Detect which cell encompasses the target text, then output its [X, Y] center coordinate. 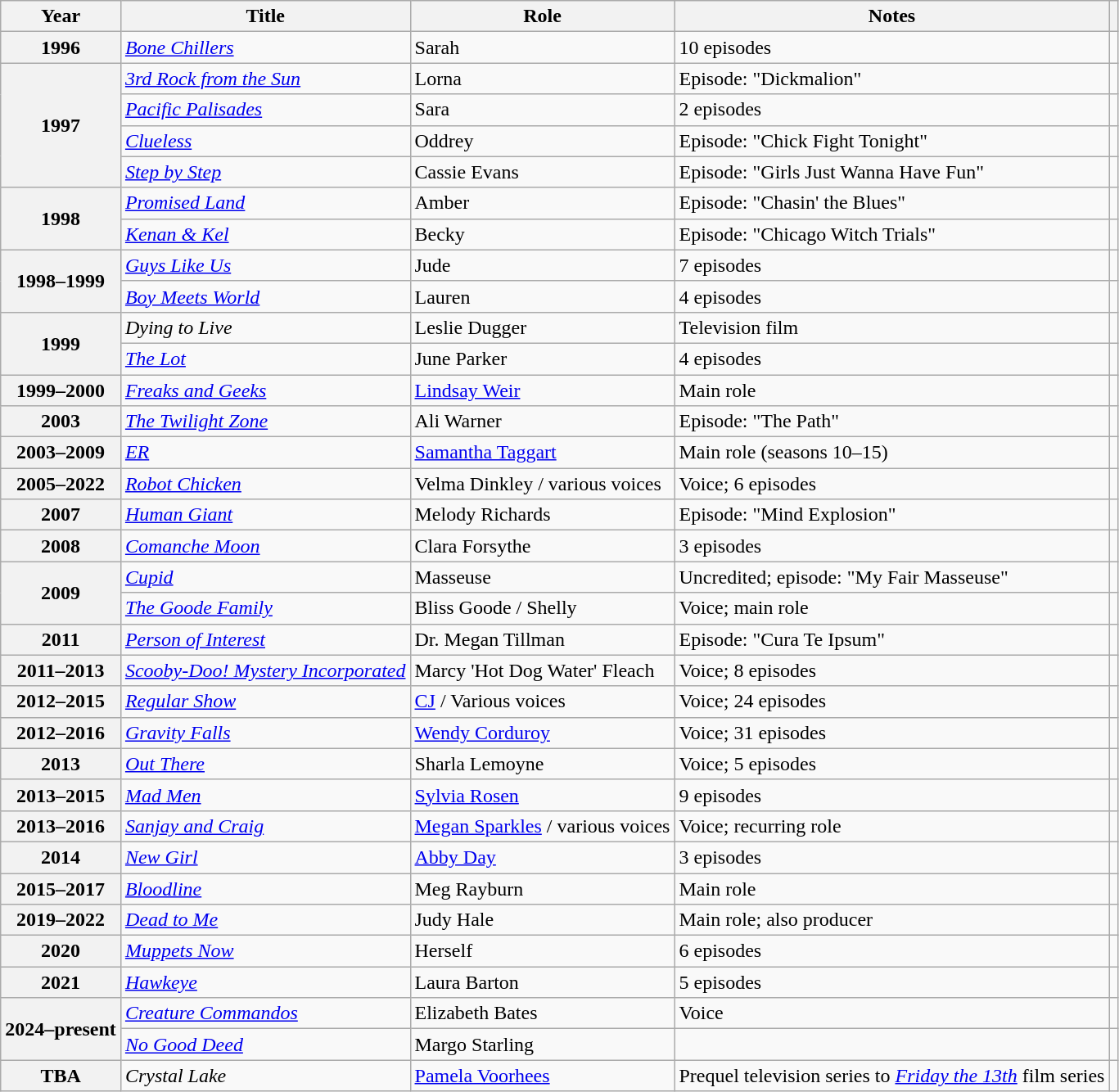
Laura Barton [542, 982]
Judy Hale [542, 920]
Abby Day [542, 857]
Voice; 31 episodes [892, 733]
Leslie Dugger [542, 327]
No Good Deed [265, 1045]
Lindsay Weir [542, 390]
10 episodes [892, 47]
Elizabeth Bates [542, 1013]
Human Giant [265, 515]
Crystal Lake [265, 1076]
Person of Interest [265, 639]
2019–2022 [61, 920]
2013–2015 [61, 795]
Voice; recurring role [892, 826]
Episode: "Chicago Witch Trials" [892, 234]
Main role; also producer [892, 920]
Wendy Corduroy [542, 733]
2009 [61, 593]
1999–2000 [61, 390]
Sylvia Rosen [542, 795]
Year [61, 16]
Herself [542, 951]
Role [542, 16]
Pamela Voorhees [542, 1076]
2012–2015 [61, 702]
Jude [542, 265]
Scooby-Doo! Mystery Incorporated [265, 670]
Mad Men [265, 795]
Comanche Moon [265, 546]
Sharla Lemoyne [542, 764]
Gravity Falls [265, 733]
1996 [61, 47]
Episode: "Chick Fight Tonight" [892, 141]
Freaks and Geeks [265, 390]
Voice; 6 episodes [892, 484]
Notes [892, 16]
Dead to Me [265, 920]
3rd Rock from the Sun [265, 79]
Marcy 'Hot Dog Water' Fleach [542, 670]
Sarah [542, 47]
9 episodes [892, 795]
Ali Warner [542, 422]
The Lot [265, 359]
Bliss Goode / Shelly [542, 608]
Oddrey [542, 141]
2024–present [61, 1029]
Masseuse [542, 577]
Cupid [265, 577]
2005–2022 [61, 484]
New Girl [265, 857]
2003 [61, 422]
Guys Like Us [265, 265]
Voice; main role [892, 608]
2007 [61, 515]
2008 [61, 546]
Step by Step [265, 172]
1997 [61, 125]
2013–2016 [61, 826]
1998 [61, 219]
Bloodline [265, 888]
Velma Dinkley / various voices [542, 484]
Clueless [265, 141]
Boy Meets World [265, 296]
Lorna [542, 79]
Amber [542, 203]
Promised Land [265, 203]
2021 [61, 982]
2011 [61, 639]
7 episodes [892, 265]
Dr. Megan Tillman [542, 639]
Becky [542, 234]
Episode: "Dickmalion" [892, 79]
Sara [542, 110]
Regular Show [265, 702]
CJ / Various voices [542, 702]
Samantha Taggart [542, 453]
2012–2016 [61, 733]
Television film [892, 327]
Robot Chicken [265, 484]
Clara Forsythe [542, 546]
Main role (seasons 10–15) [892, 453]
Voice; 24 episodes [892, 702]
Dying to Live [265, 327]
TBA [61, 1076]
1999 [61, 343]
2 episodes [892, 110]
Uncredited; episode: "My Fair Masseuse" [892, 577]
Megan Sparkles / various voices [542, 826]
Meg Rayburn [542, 888]
Melody Richards [542, 515]
June Parker [542, 359]
Episode: "Chasin' the Blues" [892, 203]
Voice [892, 1013]
Voice; 8 episodes [892, 670]
5 episodes [892, 982]
2003–2009 [61, 453]
The Goode Family [265, 608]
2020 [61, 951]
Prequel television series to Friday the 13th film series [892, 1076]
Episode: "Girls Just Wanna Have Fun" [892, 172]
ER [265, 453]
Title [265, 16]
Episode: "Mind Explosion" [892, 515]
Margo Starling [542, 1045]
Pacific Palisades [265, 110]
Sanjay and Craig [265, 826]
Out There [265, 764]
6 episodes [892, 951]
2011–2013 [61, 670]
Episode: "Cura Te Ipsum" [892, 639]
Kenan & Kel [265, 234]
2014 [61, 857]
Bone Chillers [265, 47]
1998–1999 [61, 281]
Episode: "The Path" [892, 422]
2015–2017 [61, 888]
Lauren [542, 296]
Hawkeye [265, 982]
Cassie Evans [542, 172]
Muppets Now [265, 951]
Creature Commandos [265, 1013]
The Twilight Zone [265, 422]
2013 [61, 764]
Voice; 5 episodes [892, 764]
